For the text-containing cell, return its midpoint in (x, y) coordinate format. 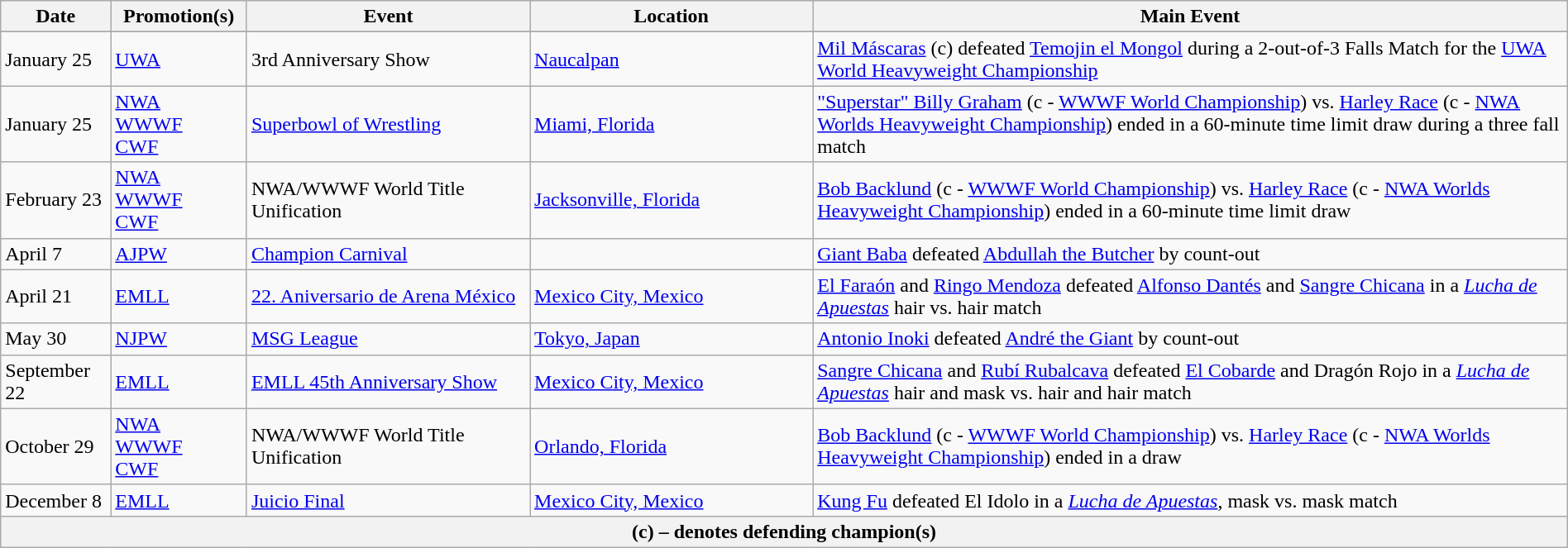
Naucalpan (672, 60)
Tokyo, Japan (672, 339)
Juicio Final (388, 500)
Bob Backlund (c - WWWF World Championship) vs. Harley Race (c - NWA Worlds Heavyweight Championship) ended in a draw (1191, 446)
22. Aniversario de Arena México (388, 296)
EMLL 45th Anniversary Show (388, 382)
February 23 (56, 200)
May 30 (56, 339)
Bob Backlund (c - WWWF World Championship) vs. Harley Race (c - NWA Worlds Heavyweight Championship) ended in a 60-minute time limit draw (1191, 200)
Jacksonville, Florida (672, 200)
Antonio Inoki defeated André the Giant by count-out (1191, 339)
Kung Fu defeated El Idolo in a Lucha de Apuestas, mask vs. mask match (1191, 500)
3rd Anniversary Show (388, 60)
UWA (179, 60)
Location (672, 17)
Orlando, Florida (672, 446)
September 22 (56, 382)
Superbowl of Wrestling (388, 124)
Miami, Florida (672, 124)
Main Event (1191, 17)
El Faraón and Ringo Mendoza defeated Alfonso Dantés and Sangre Chicana in a Lucha de Apuestas hair vs. hair match (1191, 296)
NJPW (179, 339)
December 8 (56, 500)
April 7 (56, 254)
Giant Baba defeated Abdullah the Butcher by count-out (1191, 254)
Champion Carnival (388, 254)
Promotion(s) (179, 17)
(c) – denotes defending champion(s) (784, 531)
MSG League (388, 339)
Sangre Chicana and Rubí Rubalcava defeated El Cobarde and Dragón Rojo in a Lucha de Apuestas hair and mask vs. hair and hair match (1191, 382)
Date (56, 17)
April 21 (56, 296)
Event (388, 17)
AJPW (179, 254)
October 29 (56, 446)
Mil Máscaras (c) defeated Temojin el Mongol during a 2-out-of-3 Falls Match for the UWA World Heavyweight Championship (1191, 60)
